Provide the [x, y] coordinate of the cell's center where the given text is located.  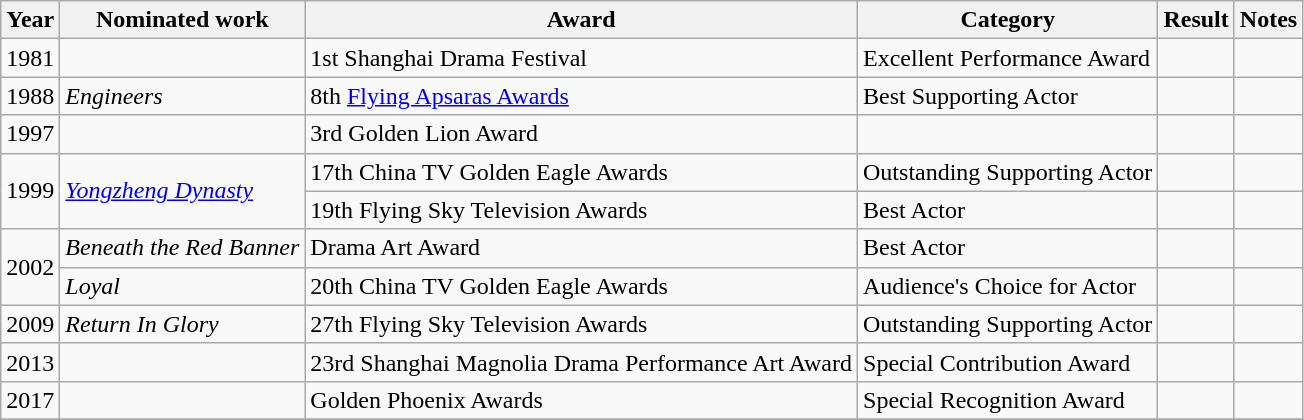
Audience's Choice for Actor [1008, 286]
Return In Glory [182, 324]
Engineers [182, 96]
Special Contribution Award [1008, 362]
Golden Phoenix Awards [582, 400]
Special Recognition Award [1008, 400]
Nominated work [182, 20]
Notes [1268, 20]
2002 [30, 267]
3rd Golden Lion Award [582, 134]
Excellent Performance Award [1008, 58]
27th Flying Sky Television Awards [582, 324]
Best Supporting Actor [1008, 96]
8th Flying Apsaras Awards [582, 96]
1999 [30, 191]
23rd Shanghai Magnolia Drama Performance Art Award [582, 362]
1st Shanghai Drama Festival [582, 58]
Year [30, 20]
Yongzheng Dynasty [182, 191]
Category [1008, 20]
Drama Art Award [582, 248]
1997 [30, 134]
19th Flying Sky Television Awards [582, 210]
Loyal [182, 286]
2013 [30, 362]
Award [582, 20]
20th China TV Golden Eagle Awards [582, 286]
1988 [30, 96]
17th China TV Golden Eagle Awards [582, 172]
2017 [30, 400]
Beneath the Red Banner [182, 248]
1981 [30, 58]
Result [1196, 20]
2009 [30, 324]
